Search for the cell housing the specified text and yield its [X, Y] center coordinate. 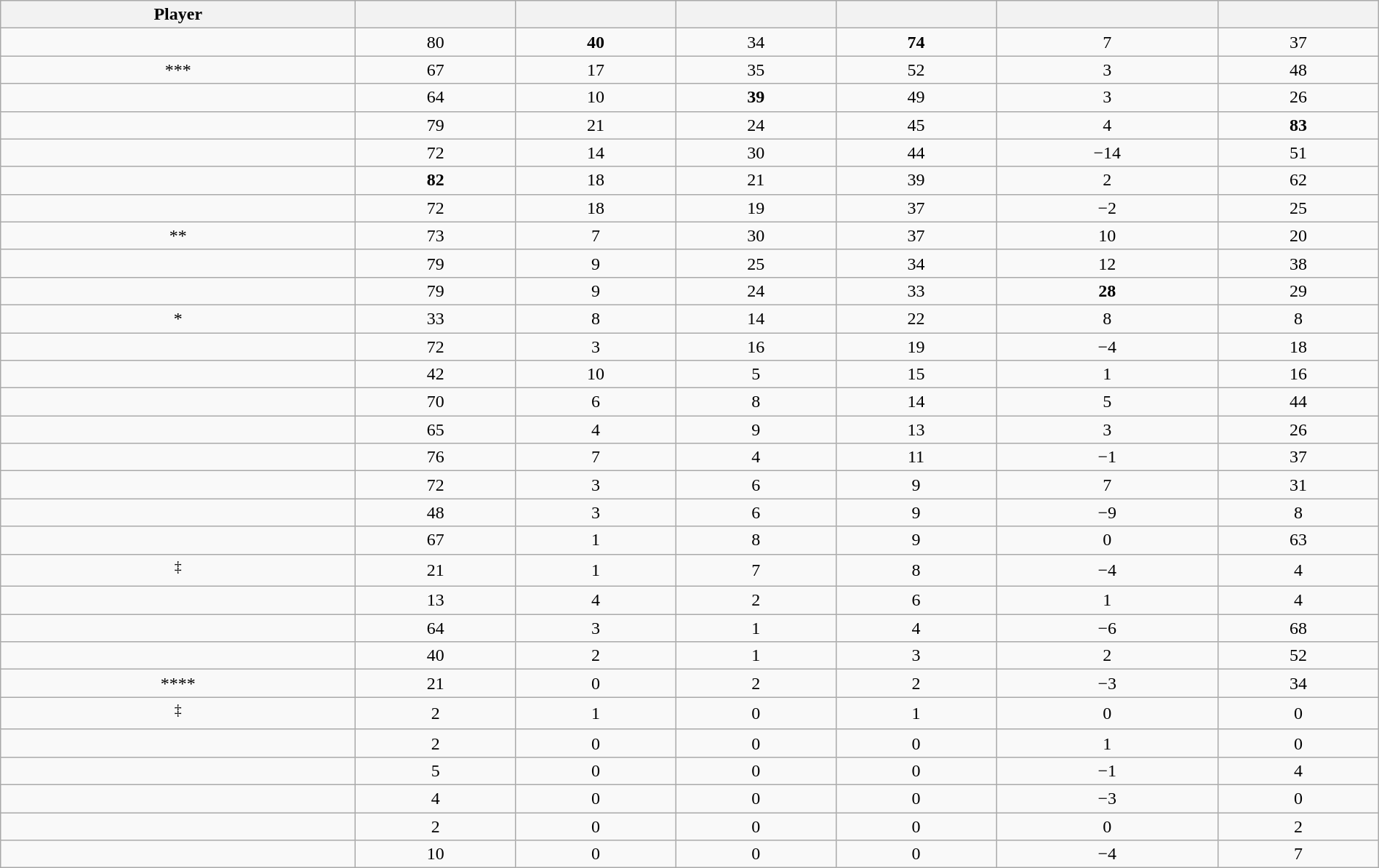
51 [1298, 153]
63 [1298, 540]
**** [178, 683]
Player [178, 15]
−2 [1107, 208]
11 [916, 457]
29 [1298, 291]
74 [916, 42]
42 [436, 374]
−14 [1107, 153]
20 [1298, 236]
80 [436, 42]
−9 [1107, 513]
31 [1298, 485]
22 [916, 318]
* [178, 318]
65 [436, 430]
82 [436, 180]
15 [916, 374]
62 [1298, 180]
45 [916, 125]
35 [756, 70]
68 [1298, 628]
38 [1298, 263]
83 [1298, 125]
** [178, 236]
−6 [1107, 628]
73 [436, 236]
*** [178, 70]
17 [596, 70]
76 [436, 457]
12 [1107, 263]
49 [916, 97]
28 [1107, 291]
70 [436, 402]
